Scan for the cell matching the given text and deliver its (X, Y) coordinate at center. 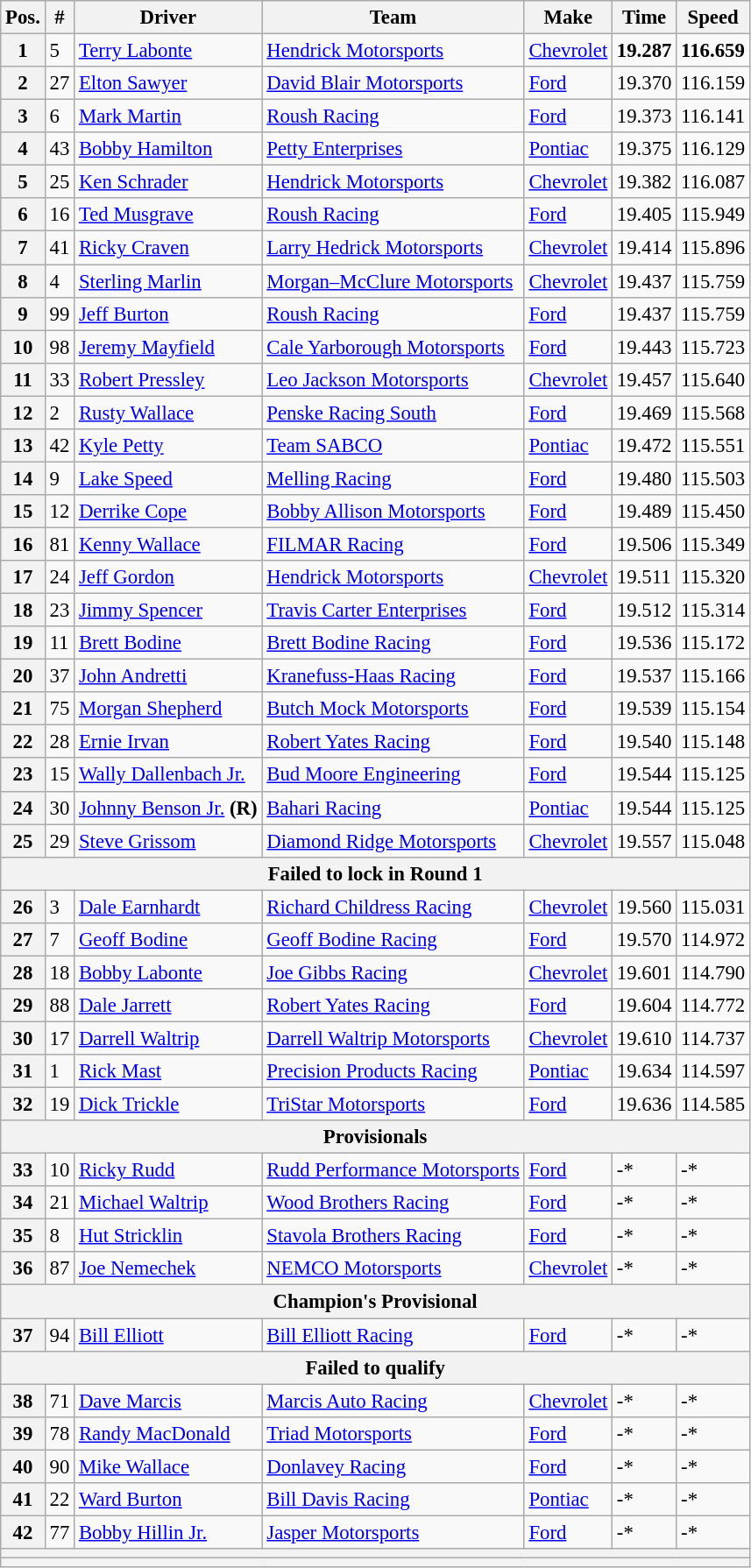
115.166 (713, 676)
77 (60, 1532)
19.414 (645, 248)
Travis Carter Enterprises (393, 611)
Kyle Petty (168, 446)
114.772 (713, 1006)
19.287 (645, 51)
Bill Davis Racing (393, 1500)
Melling Racing (393, 478)
34 (23, 1203)
Dale Earnhardt (168, 907)
Darrell Waltrip Motorsports (393, 1038)
Team (393, 18)
Champion's Provisional (375, 1302)
19.480 (645, 478)
Failed to lock in Round 1 (375, 873)
Bobby Labonte (168, 972)
99 (60, 314)
Precision Products Racing (393, 1071)
19.539 (645, 709)
35 (23, 1236)
115.314 (713, 611)
Robert Pressley (168, 379)
116.159 (713, 83)
Failed to qualify (375, 1367)
Rudd Performance Motorsports (393, 1170)
Geoff Bodine (168, 940)
19.601 (645, 972)
Joe Nemechek (168, 1269)
115.896 (713, 248)
31 (23, 1071)
Donlavey Racing (393, 1466)
Bill Elliott (168, 1335)
Bud Moore Engineering (393, 775)
Petty Enterprises (393, 149)
Leo Jackson Motorsports (393, 379)
Kenny Wallace (168, 544)
Pos. (23, 18)
20 (23, 676)
19.375 (645, 149)
David Blair Motorsports (393, 83)
Mike Wallace (168, 1466)
Elton Sawyer (168, 83)
19.634 (645, 1071)
Joe Gibbs Racing (393, 972)
Marcis Auto Racing (393, 1401)
Make (568, 18)
115.031 (713, 907)
19.557 (645, 841)
88 (60, 1006)
39 (23, 1433)
Ricky Craven (168, 248)
Rusty Wallace (168, 413)
19.489 (645, 512)
115.568 (713, 413)
71 (60, 1401)
114.972 (713, 940)
Dale Jarrett (168, 1006)
116.659 (713, 51)
Bobby Allison Motorsports (393, 512)
98 (60, 347)
Bill Elliott Racing (393, 1335)
Time (645, 18)
Ken Schrader (168, 182)
Morgan Shepherd (168, 709)
Jasper Motorsports (393, 1532)
115.148 (713, 742)
Speed (713, 18)
114.737 (713, 1038)
19.443 (645, 347)
# (60, 18)
Ricky Rudd (168, 1170)
94 (60, 1335)
43 (60, 149)
114.585 (713, 1105)
Mark Martin (168, 117)
40 (23, 1466)
87 (60, 1269)
Cale Yarborough Motorsports (393, 347)
Larry Hedrick Motorsports (393, 248)
Randy MacDonald (168, 1433)
115.450 (713, 512)
75 (60, 709)
115.503 (713, 478)
FILMAR Racing (393, 544)
Derrike Cope (168, 512)
13 (23, 446)
19.537 (645, 676)
Jeremy Mayfield (168, 347)
115.551 (713, 446)
Ernie Irvan (168, 742)
115.349 (713, 544)
38 (23, 1401)
NEMCO Motorsports (393, 1269)
19.469 (645, 413)
19.540 (645, 742)
114.790 (713, 972)
19.405 (645, 215)
Geoff Bodine Racing (393, 940)
115.640 (713, 379)
Wood Brothers Racing (393, 1203)
114.597 (713, 1071)
Sterling Marlin (168, 281)
Wally Dallenbach Jr. (168, 775)
Jimmy Spencer (168, 611)
116.129 (713, 149)
19.560 (645, 907)
Brett Bodine (168, 643)
26 (23, 907)
115.154 (713, 709)
Kranefuss-Haas Racing (393, 676)
Jeff Burton (168, 314)
19.472 (645, 446)
Steve Grissom (168, 841)
78 (60, 1433)
Bahari Racing (393, 808)
TriStar Motorsports (393, 1105)
Penske Racing South (393, 413)
36 (23, 1269)
32 (23, 1105)
19.604 (645, 1006)
116.141 (713, 117)
Bobby Hamilton (168, 149)
19.536 (645, 643)
19.610 (645, 1038)
Provisionals (375, 1137)
19.512 (645, 611)
19.382 (645, 182)
14 (23, 478)
Michael Waltrip (168, 1203)
115.048 (713, 841)
90 (60, 1466)
Jeff Gordon (168, 577)
Rick Mast (168, 1071)
19.370 (645, 83)
Triad Motorsports (393, 1433)
Dave Marcis (168, 1401)
Lake Speed (168, 478)
Terry Labonte (168, 51)
Butch Mock Motorsports (393, 709)
115.723 (713, 347)
Richard Childress Racing (393, 907)
19.511 (645, 577)
19.636 (645, 1105)
116.087 (713, 182)
John Andretti (168, 676)
Ted Musgrave (168, 215)
19.457 (645, 379)
Brett Bodine Racing (393, 643)
Driver (168, 18)
Morgan–McClure Motorsports (393, 281)
Stavola Brothers Racing (393, 1236)
Team SABCO (393, 446)
19.506 (645, 544)
Dick Trickle (168, 1105)
Hut Stricklin (168, 1236)
19.570 (645, 940)
Bobby Hillin Jr. (168, 1532)
Diamond Ridge Motorsports (393, 841)
81 (60, 544)
115.949 (713, 215)
115.172 (713, 643)
Ward Burton (168, 1500)
Johnny Benson Jr. (R) (168, 808)
115.320 (713, 577)
19.373 (645, 117)
Darrell Waltrip (168, 1038)
